For the text-containing cell, return its midpoint in (X, Y) coordinate format. 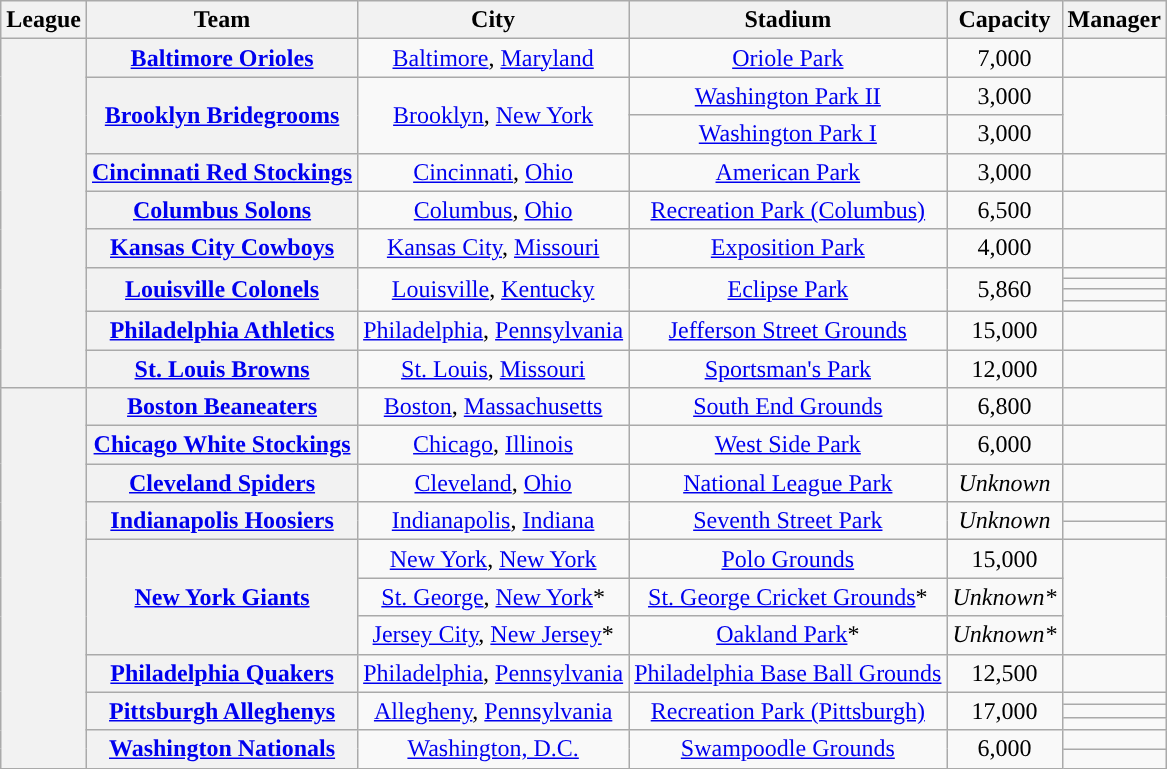
Brooklyn Bridegrooms (222, 115)
Capacity (1004, 20)
Manager (1114, 20)
St. Louis, Missouri (494, 369)
5,860 (1004, 289)
Stadium (788, 20)
4,000 (1004, 248)
Columbus, Ohio (494, 210)
League (44, 20)
Recreation Park (Columbus) (788, 210)
New York, New York (494, 559)
West Side Park (788, 445)
Washington, D.C. (494, 749)
Polo Grounds (788, 559)
Seventh Street Park (788, 521)
Exposition Park (788, 248)
Baltimore Orioles (222, 58)
12,500 (1004, 673)
St. George Cricket Grounds* (788, 597)
Oakland Park* (788, 635)
Chicago White Stockings (222, 445)
Oriole Park (788, 58)
Philadelphia Athletics (222, 330)
Philadelphia Base Ball Grounds (788, 673)
Boston Beaneaters (222, 407)
12,000 (1004, 369)
Jersey City, New Jersey* (494, 635)
Pittsburgh Alleghenys (222, 711)
South End Grounds (788, 407)
St. Louis Browns (222, 369)
Baltimore, Maryland (494, 58)
City (494, 20)
6,800 (1004, 407)
Chicago, Illinois (494, 445)
Team (222, 20)
National League Park (788, 483)
Louisville Colonels (222, 289)
Columbus Solons (222, 210)
Indianapolis, Indiana (494, 521)
Brooklyn, New York (494, 115)
Eclipse Park (788, 289)
Cincinnati, Ohio (494, 172)
Boston, Massachusetts (494, 407)
Washington Nationals (222, 749)
7,000 (1004, 58)
Louisville, Kentucky (494, 289)
Allegheny, Pennsylvania (494, 711)
St. George, New York* (494, 597)
Cincinnati Red Stockings (222, 172)
Washington Park I (788, 134)
Recreation Park (Pittsburgh) (788, 711)
New York Giants (222, 597)
6,500 (1004, 210)
Jefferson Street Grounds (788, 330)
Kansas City, Missouri (494, 248)
Swampoodle Grounds (788, 749)
American Park (788, 172)
Indianapolis Hoosiers (222, 521)
Cleveland, Ohio (494, 483)
Cleveland Spiders (222, 483)
Sportsman's Park (788, 369)
17,000 (1004, 711)
Philadelphia Quakers (222, 673)
Washington Park II (788, 96)
Kansas City Cowboys (222, 248)
